Extract the [x, y] coordinate from the center of the cell holding the provided text.  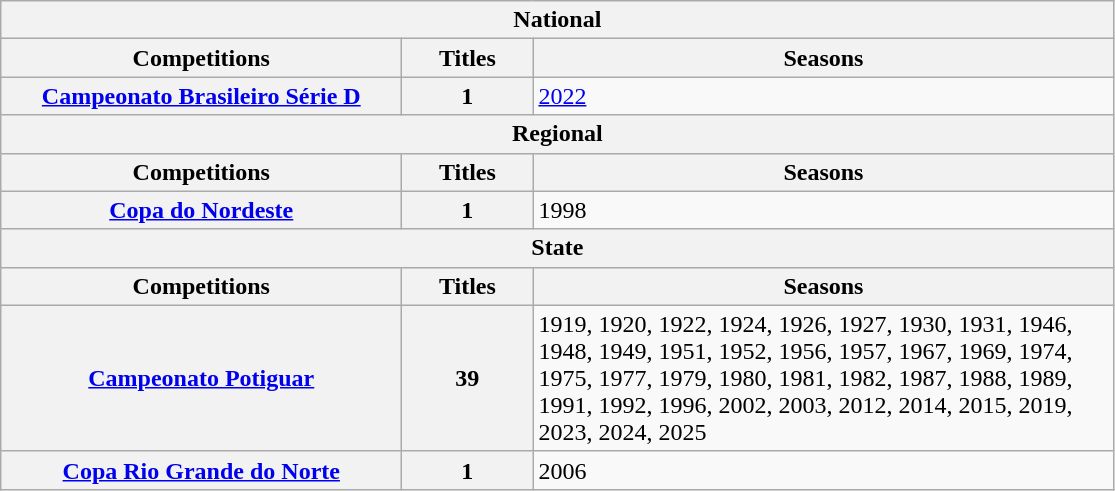
1998 [824, 210]
Copa Rio Grande do Norte [202, 470]
Campeonato Brasileiro Série D [202, 96]
Regional [558, 134]
Copa do Nordeste [202, 210]
2006 [824, 470]
National [558, 20]
State [558, 248]
39 [468, 378]
2022 [824, 96]
Campeonato Potiguar [202, 378]
